Locate the cell with the specified text and output its (X, Y) center coordinate. 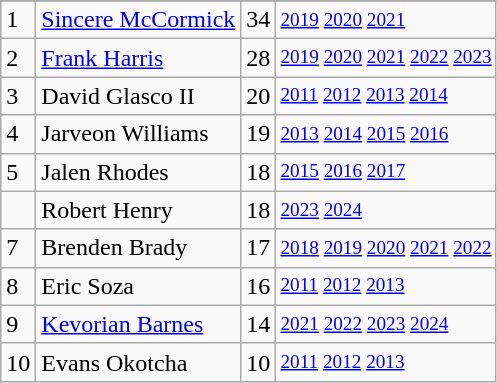
20 (258, 96)
3 (18, 96)
2 (18, 58)
Sincere McCormick (138, 20)
4 (18, 134)
Robert Henry (138, 210)
David Glasco II (138, 96)
1 (18, 20)
2019 2020 2021 (386, 20)
19 (258, 134)
Jarveon Williams (138, 134)
Brenden Brady (138, 248)
17 (258, 248)
2023 2024 (386, 210)
2013 2014 2015 2016 (386, 134)
2021 2022 2023 2024 (386, 324)
16 (258, 286)
Jalen Rhodes (138, 172)
9 (18, 324)
Frank Harris (138, 58)
7 (18, 248)
2019 2020 2021 2022 2023 (386, 58)
14 (258, 324)
2018 2019 2020 2021 2022 (386, 248)
Kevorian Barnes (138, 324)
5 (18, 172)
28 (258, 58)
8 (18, 286)
Evans Okotcha (138, 362)
Eric Soza (138, 286)
2011 2012 2013 2014 (386, 96)
2015 2016 2017 (386, 172)
34 (258, 20)
